Detect which cell encompasses the target text, then output its (x, y) center coordinate. 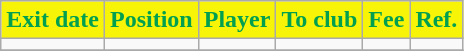
To club (320, 20)
Ref. (436, 20)
Fee (386, 20)
Exit date (53, 20)
Position (151, 20)
Player (237, 20)
